Extract the [x, y] coordinate from the center of the cell holding the provided text.  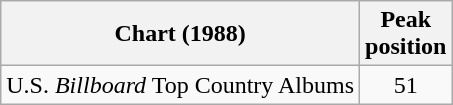
Peakposition [406, 34]
51 [406, 85]
Chart (1988) [180, 34]
U.S. Billboard Top Country Albums [180, 85]
